Determine the [X, Y] coordinate at the center of the cell enclosing the given text.  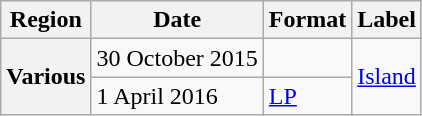
30 October 2015 [177, 58]
LP [307, 96]
Format [307, 20]
Region [46, 20]
Label [387, 20]
Date [177, 20]
Various [46, 77]
1 April 2016 [177, 96]
Island [387, 77]
